Determine the [x, y] coordinate at the center of the cell enclosing the given text.  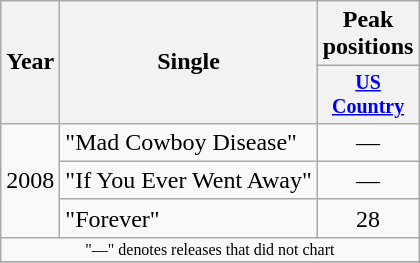
Year [30, 62]
"—" denotes releases that did not chart [210, 249]
"If You Ever Went Away" [188, 180]
2008 [30, 180]
"Forever" [188, 218]
Single [188, 62]
28 [368, 218]
US Country [368, 94]
"Mad Cowboy Disease" [188, 142]
Peak positions [368, 34]
